Pinpoint the cell where the given text exists, returning its (x, y) midpoint coordinate. 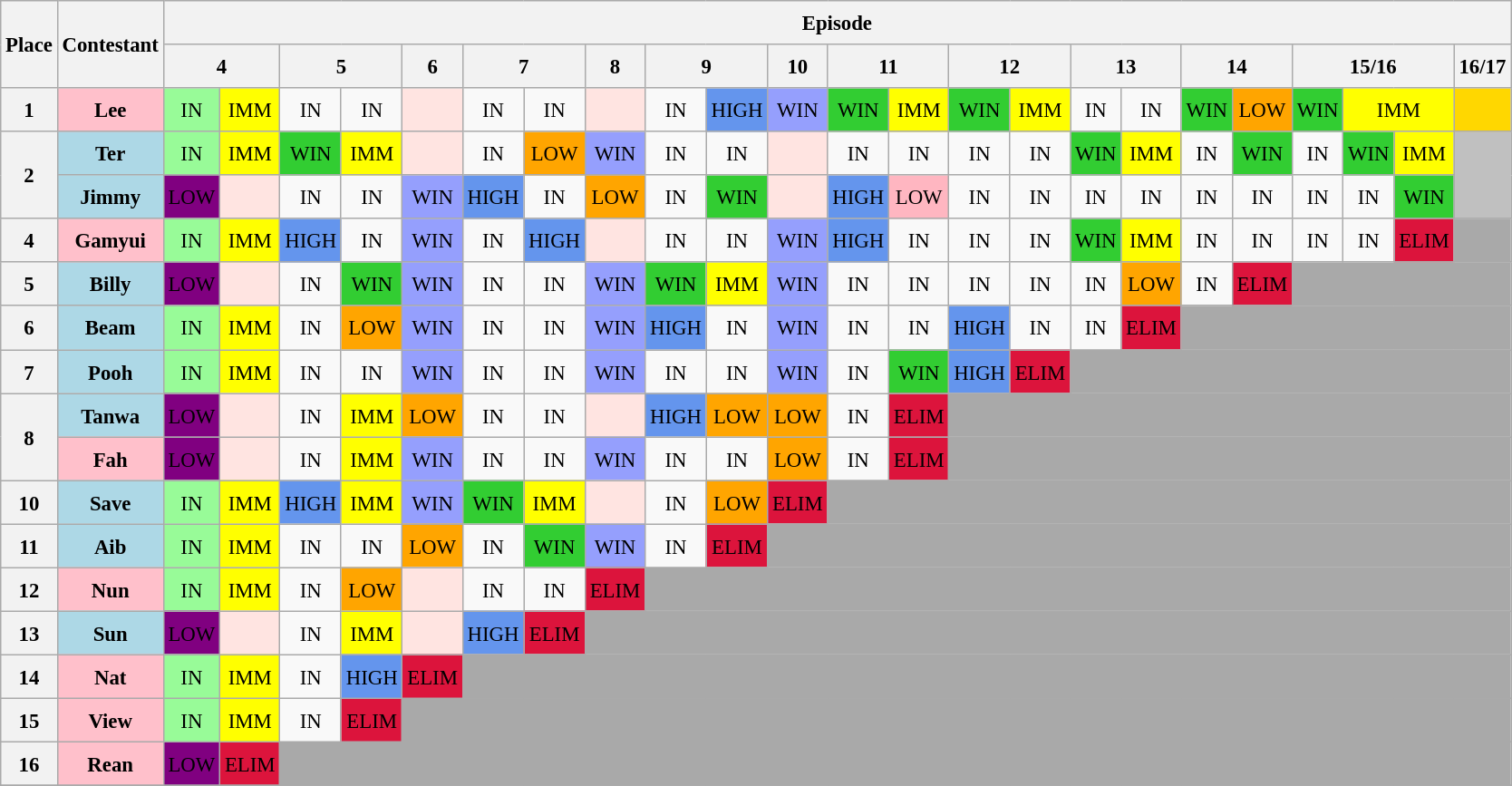
15 (29, 720)
Lee (111, 110)
16/17 (1483, 66)
Billy (111, 285)
Nat (111, 676)
16 (29, 764)
15/16 (1374, 66)
Episode (838, 23)
Pooh (111, 372)
Sun (111, 633)
Jimmy (111, 197)
Fah (111, 459)
Tanwa (111, 415)
Beam (111, 328)
Place (29, 44)
View (111, 720)
Nun (111, 589)
Rean (111, 764)
Contestant (111, 44)
9 (707, 66)
Aib (111, 546)
Gamyui (111, 240)
2 (29, 175)
1 (29, 110)
Ter (111, 153)
Save (111, 502)
